Scan for the cell matching the given text and deliver its (X, Y) coordinate at center. 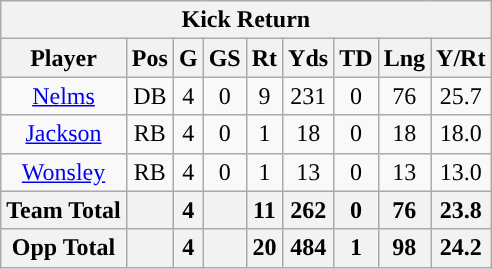
Kick Return (246, 20)
Jackson (64, 134)
24.2 (461, 248)
231 (308, 96)
GS (224, 58)
Lng (404, 58)
DB (150, 96)
25.7 (461, 96)
Team Total (64, 210)
98 (404, 248)
Opp Total (64, 248)
Rt (264, 58)
Wonsley (64, 172)
9 (264, 96)
Pos (150, 58)
23.8 (461, 210)
11 (264, 210)
TD (356, 58)
13.0 (461, 172)
262 (308, 210)
18.0 (461, 134)
484 (308, 248)
Nelms (64, 96)
Player (64, 58)
20 (264, 248)
Yds (308, 58)
G (188, 58)
Y/Rt (461, 58)
